Identify which cell holds the provided text, then report its (X, Y) central coordinate. 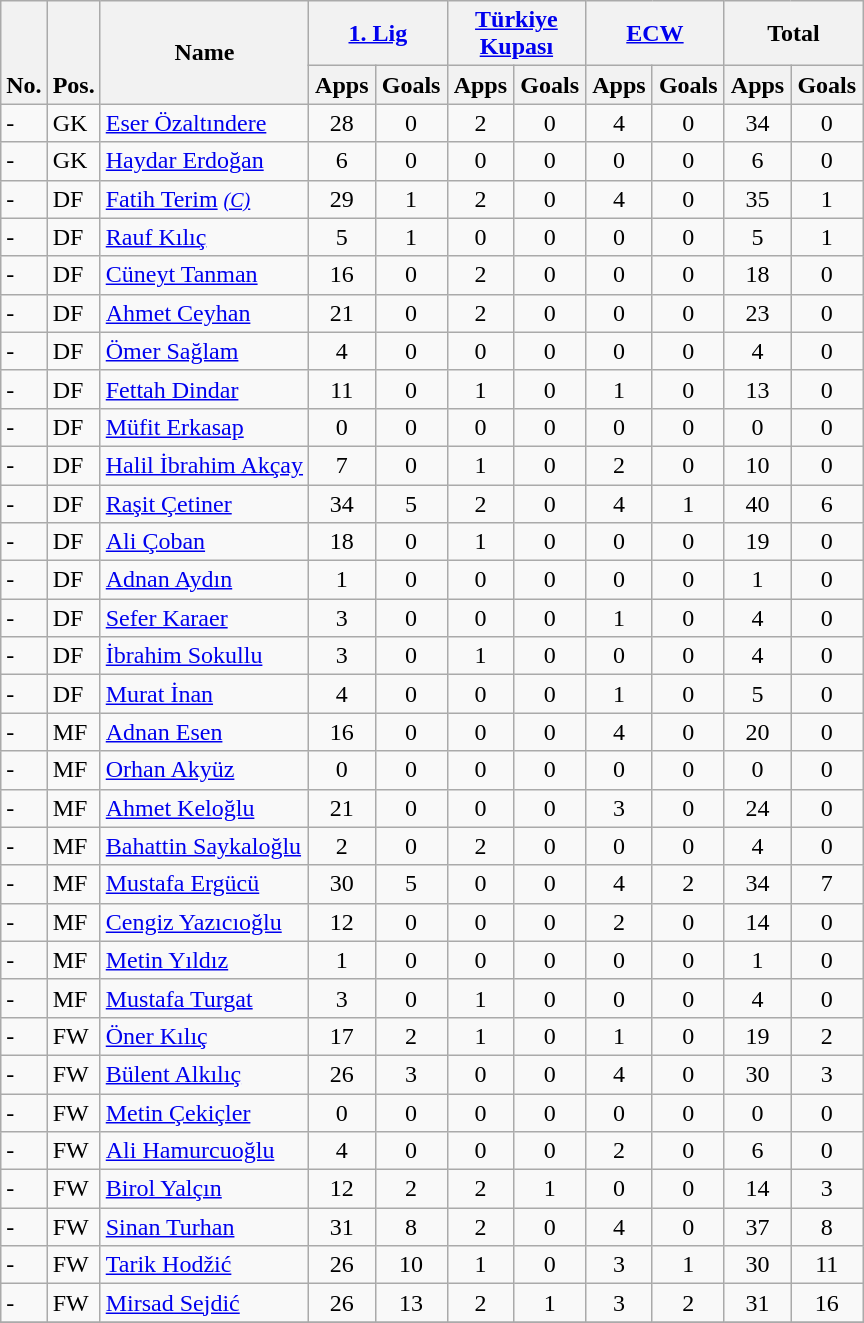
Ömer Sağlam (204, 351)
17 (342, 1036)
Eser Özaltındere (204, 123)
20 (758, 732)
Cengiz Yazıcıoğlu (204, 922)
40 (758, 503)
Müfit Erkasap (204, 427)
Name (204, 52)
Murat İnan (204, 694)
Raşit Çetiner (204, 503)
Türkiye Kupası (516, 34)
Mustafa Turgat (204, 998)
Ahmet Keloğlu (204, 808)
Halil İbrahim Akçay (204, 465)
Fatih Terim (C) (204, 199)
23 (758, 313)
Adnan Esen (204, 732)
Mirsad Sejdić (204, 1303)
Ali Hamurcuoğlu (204, 1151)
Rauf Kılıç (204, 237)
Haydar Erdoğan (204, 161)
İbrahim Sokullu (204, 656)
Bülent Alkılıç (204, 1074)
35 (758, 199)
28 (342, 123)
Ahmet Ceyhan (204, 313)
No. (24, 52)
Total (794, 34)
Ali Çoban (204, 542)
Orhan Akyüz (204, 770)
ECW (656, 34)
Metin Çekiçler (204, 1113)
Pos. (74, 52)
Öner Kılıç (204, 1036)
1. Lig (378, 34)
Cüneyt Tanman (204, 275)
37 (758, 1227)
24 (758, 808)
Tarik Hodžić (204, 1265)
Mustafa Ergücü (204, 884)
29 (342, 199)
Sefer Karaer (204, 618)
Bahattin Saykaloğlu (204, 846)
Metin Yıldız (204, 960)
Fettah Dindar (204, 389)
Sinan Turhan (204, 1227)
Adnan Aydın (204, 580)
Birol Yalçın (204, 1189)
